Search for the cell housing the specified text and yield its [X, Y] center coordinate. 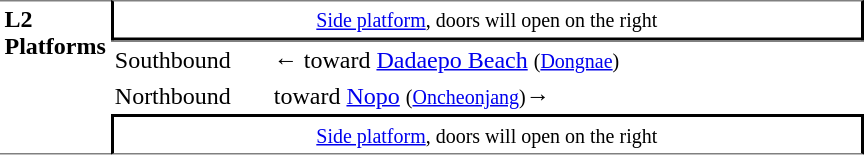
toward Nopo (Oncheonjang)→ [566, 96]
Southbound [190, 59]
← toward Dadaepo Beach (Dongnae) [566, 59]
Northbound [190, 96]
L2Platforms [55, 77]
